Return (X, Y) of the center of cell containing provided text 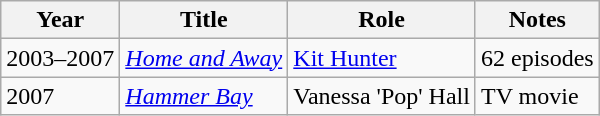
TV movie (537, 96)
62 episodes (537, 58)
Title (204, 20)
2003–2007 (60, 58)
Vanessa 'Pop' Hall (382, 96)
Year (60, 20)
Role (382, 20)
Hammer Bay (204, 96)
2007 (60, 96)
Home and Away (204, 58)
Notes (537, 20)
Kit Hunter (382, 58)
